For the text-containing cell, return its midpoint in (X, Y) coordinate format. 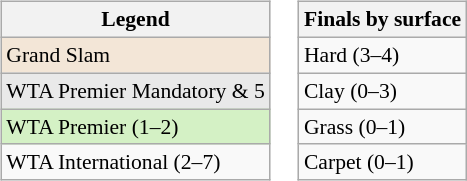
Hard (3–4) (382, 55)
Carpet (0–1) (382, 162)
WTA Premier Mandatory & 5 (136, 91)
WTA International (2–7) (136, 162)
WTA Premier (1–2) (136, 127)
Grass (0–1) (382, 127)
Legend (136, 20)
Grand Slam (136, 55)
Finals by surface (382, 20)
Clay (0–3) (382, 91)
